Determine the [X, Y] coordinate at the center of the cell enclosing the given text.  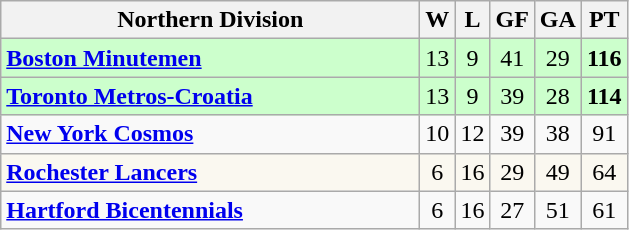
Boston Minutemen [210, 58]
61 [604, 210]
51 [558, 210]
PT [604, 20]
W [438, 20]
GF [512, 20]
Hartford Bicentennials [210, 210]
New York Cosmos [210, 134]
GA [558, 20]
L [472, 20]
Northern Division [210, 20]
12 [472, 134]
Toronto Metros-Croatia [210, 96]
114 [604, 96]
64 [604, 172]
27 [512, 210]
41 [512, 58]
49 [558, 172]
91 [604, 134]
Rochester Lancers [210, 172]
10 [438, 134]
38 [558, 134]
116 [604, 58]
28 [558, 96]
